Output the (x, y) coordinate of the center of the cell containing the given text.  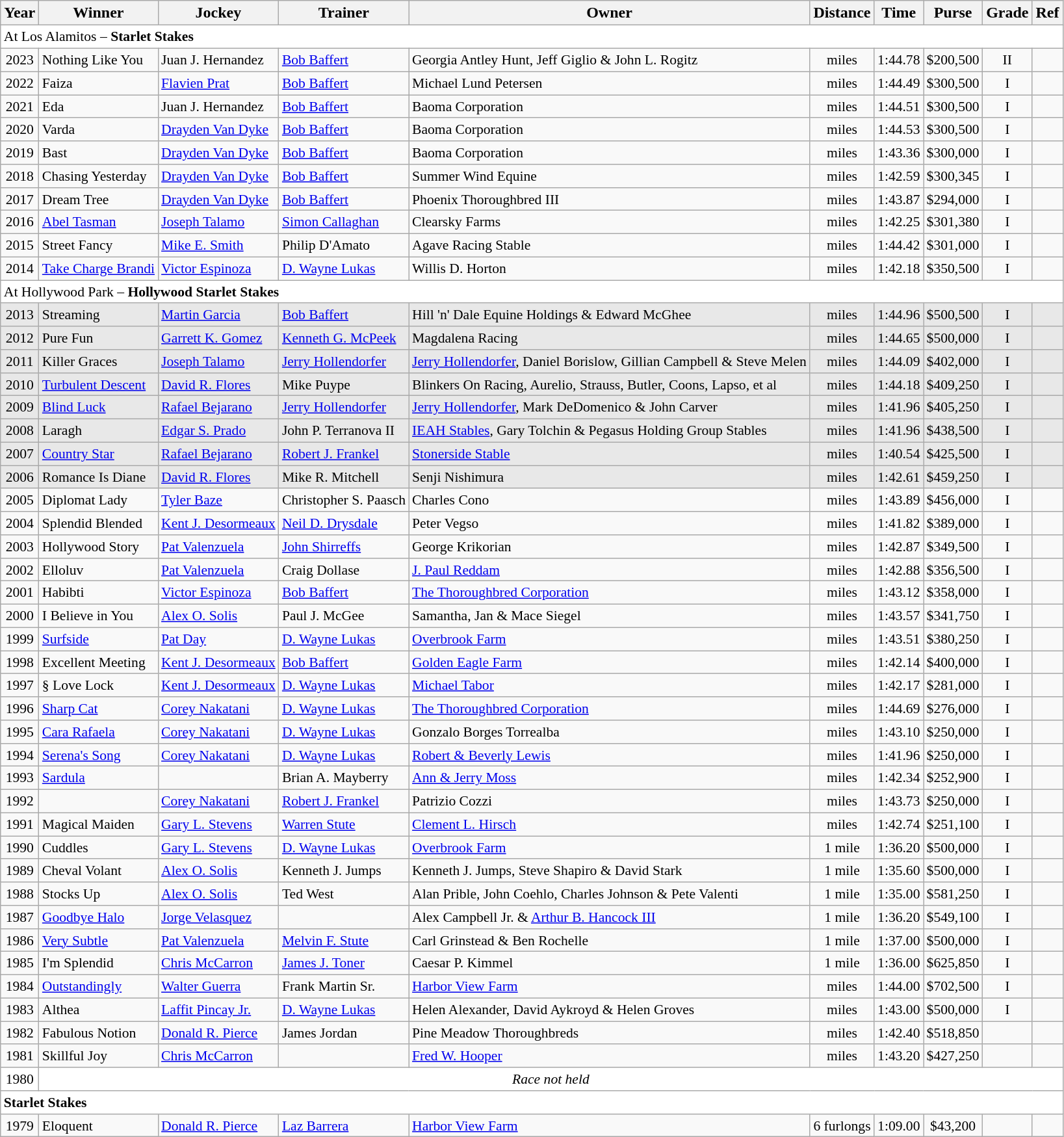
Neil D. Drysdale (344, 523)
Ann & Jerry Moss (610, 778)
Goodbye Halo (99, 917)
Serena's Song (99, 755)
$294,000 (953, 199)
Summer Wind Equine (610, 176)
2014 (19, 268)
1:44.65 (898, 338)
1995 (19, 732)
Paul J. McGee (344, 616)
1:43.36 (898, 153)
1:43.89 (898, 500)
Georgia Antley Hunt, Jeff Giglio & John L. Rogitz (610, 60)
2009 (19, 408)
$625,850 (953, 963)
Craig Dollase (344, 569)
$350,500 (953, 268)
1990 (19, 848)
$459,250 (953, 477)
2004 (19, 523)
1:43.12 (898, 593)
1:44.42 (898, 245)
At Hollywood Park – Hollywood Starlet Stakes (532, 292)
$301,000 (953, 245)
$702,500 (953, 986)
Cheval Volant (99, 870)
Faiza (99, 83)
2022 (19, 83)
Mike E. Smith (218, 245)
1:44.78 (898, 60)
Ref (1048, 13)
Fred W. Hooper (610, 1056)
Magical Maiden (99, 824)
At Los Alamitos – Starlet Stakes (532, 37)
Laffit Pincay Jr. (218, 1010)
$300,000 (953, 153)
1989 (19, 870)
Edgar S. Prado (218, 430)
1992 (19, 801)
$402,000 (953, 361)
Brian A. Mayberry (344, 778)
James J. Toner (344, 963)
$281,000 (953, 685)
2007 (19, 454)
$405,250 (953, 408)
$200,500 (953, 60)
2003 (19, 547)
Surfside (99, 639)
2013 (19, 315)
Jockey (218, 13)
$380,250 (953, 639)
Helen Alexander, David Aykroyd & Helen Groves (610, 1010)
I'm Splendid (99, 963)
1:43.87 (898, 199)
Eloquent (99, 1125)
$456,000 (953, 500)
Jerry Hollendorfer, Mark DeDomenico & John Carver (610, 408)
Street Fancy (99, 245)
Pine Meadow Thoroughbreds (610, 1033)
Jorge Velasquez (218, 917)
IEAH Stables, Gary Tolchin & Pegasus Holding Group Stables (610, 430)
1:42.18 (898, 268)
Michael Tabor (610, 685)
2018 (19, 176)
1997 (19, 685)
1:43.73 (898, 801)
1:37.00 (898, 940)
1:36.00 (898, 963)
John Shirreffs (344, 547)
1:43.51 (898, 639)
$356,500 (953, 569)
Stonerside Stable (610, 454)
Purse (953, 13)
1985 (19, 963)
Caesar P. Kimmel (610, 963)
2010 (19, 384)
Race not held (551, 1079)
Melvin F. Stute (344, 940)
John P. Terranova II (344, 430)
1:43.10 (898, 732)
1:44.69 (898, 709)
I Believe in You (99, 616)
Starlet Stakes (532, 1103)
1:43.20 (898, 1056)
$518,850 (953, 1033)
$500,500 (953, 315)
2006 (19, 477)
1:42.74 (898, 824)
Diplomat Lady (99, 500)
Samantha, Jan & Mace Siegel (610, 616)
$425,500 (953, 454)
Charles Cono (610, 500)
Mike Puype (344, 384)
Clement L. Hirsch (610, 824)
Cuddles (99, 848)
Garrett K. Gomez (218, 338)
1:44.96 (898, 315)
Laragh (99, 430)
Bast (99, 153)
Very Subtle (99, 940)
$358,000 (953, 593)
1:44.09 (898, 361)
$427,250 (953, 1056)
J. Paul Reddam (610, 569)
George Krikorian (610, 547)
1:42.88 (898, 569)
Althea (99, 1010)
$389,000 (953, 523)
$252,900 (953, 778)
Outstandingly (99, 986)
Robert & Beverly Lewis (610, 755)
Grade (1007, 13)
Pat Day (218, 639)
Splendid Blended (99, 523)
Carl Grinstead & Ben Rochelle (610, 940)
Time (898, 13)
Elloluv (99, 569)
Owner (610, 13)
2000 (19, 616)
II (1007, 60)
Kenneth J. Jumps (344, 870)
2011 (19, 361)
$400,000 (953, 662)
1:42.61 (898, 477)
1:44.00 (898, 986)
Warren Stute (344, 824)
1988 (19, 894)
Senji Nishimura (610, 477)
1:44.53 (898, 129)
1999 (19, 639)
2008 (19, 430)
1987 (19, 917)
1980 (19, 1079)
Streaming (99, 315)
Abel Tasman (99, 222)
1996 (19, 709)
1998 (19, 662)
Mike R. Mitchell (344, 477)
1:09.00 (898, 1125)
Walter Guerra (218, 986)
Gonzalo Borges Torrealba (610, 732)
1:43.57 (898, 616)
Magdalena Racing (610, 338)
Clearsky Farms (610, 222)
$276,000 (953, 709)
1:40.54 (898, 454)
$349,500 (953, 547)
2005 (19, 500)
Willis D. Horton (610, 268)
2012 (19, 338)
1983 (19, 1010)
Dream Tree (99, 199)
1981 (19, 1056)
Fabulous Notion (99, 1033)
1:42.17 (898, 685)
Frank Martin Sr. (344, 986)
Alex Campbell Jr. & Arthur B. Hancock III (610, 917)
Michael Lund Petersen (610, 83)
James Jordan (344, 1033)
2020 (19, 129)
6 furlongs (842, 1125)
Tyler Baze (218, 500)
2021 (19, 107)
Martin Garcia (218, 315)
$341,750 (953, 616)
Laz Barrera (344, 1125)
Alan Prible, John Coehlo, Charles Johnson & Pete Valenti (610, 894)
1:44.49 (898, 83)
1993 (19, 778)
Excellent Meeting (99, 662)
Take Charge Brandi (99, 268)
Pure Fun (99, 338)
1:42.34 (898, 778)
$43,200 (953, 1125)
Jerry Hollendorfer, Daniel Borislow, Gillian Campbell & Steve Melen (610, 361)
1:42.59 (898, 176)
§ Love Lock (99, 685)
Blind Luck (99, 408)
1984 (19, 986)
Flavien Prat (218, 83)
Sardula (99, 778)
Kenneth G. McPeek (344, 338)
Peter Vegso (610, 523)
1994 (19, 755)
$251,100 (953, 824)
Simon Callaghan (344, 222)
2023 (19, 60)
$301,380 (953, 222)
Ted West (344, 894)
1982 (19, 1033)
Blinkers On Racing, Aurelio, Strauss, Butler, Coons, Lapso, et al (610, 384)
Patrizio Cozzi (610, 801)
$549,100 (953, 917)
1:42.25 (898, 222)
$581,250 (953, 894)
Christopher S. Paasch (344, 500)
1:44.18 (898, 384)
Varda (99, 129)
Hollywood Story (99, 547)
Phoenix Thoroughbred III (610, 199)
1:43.00 (898, 1010)
Stocks Up (99, 894)
2019 (19, 153)
Nothing Like You (99, 60)
Chasing Yesterday (99, 176)
1991 (19, 824)
Cara Rafaela (99, 732)
2017 (19, 199)
1:35.00 (898, 894)
$409,250 (953, 384)
Country Star (99, 454)
Killer Graces (99, 361)
1:42.40 (898, 1033)
2015 (19, 245)
$300,345 (953, 176)
Agave Racing Stable (610, 245)
Turbulent Descent (99, 384)
Romance Is Diane (99, 477)
2016 (19, 222)
1:41.82 (898, 523)
Year (19, 13)
Distance (842, 13)
Habibti (99, 593)
Kenneth J. Jumps, Steve Shapiro & David Stark (610, 870)
Philip D'Amato (344, 245)
Hill 'n' Dale Equine Holdings & Edward McGhee (610, 315)
1:42.87 (898, 547)
1979 (19, 1125)
2001 (19, 593)
Winner (99, 13)
Sharp Cat (99, 709)
1986 (19, 940)
2002 (19, 569)
Golden Eagle Farm (610, 662)
$438,500 (953, 430)
Trainer (344, 13)
1:44.51 (898, 107)
Eda (99, 107)
1:35.60 (898, 870)
1:42.14 (898, 662)
Skillful Joy (99, 1056)
